Find where the given text appears and provide that cell's center as (x, y) coordinate. 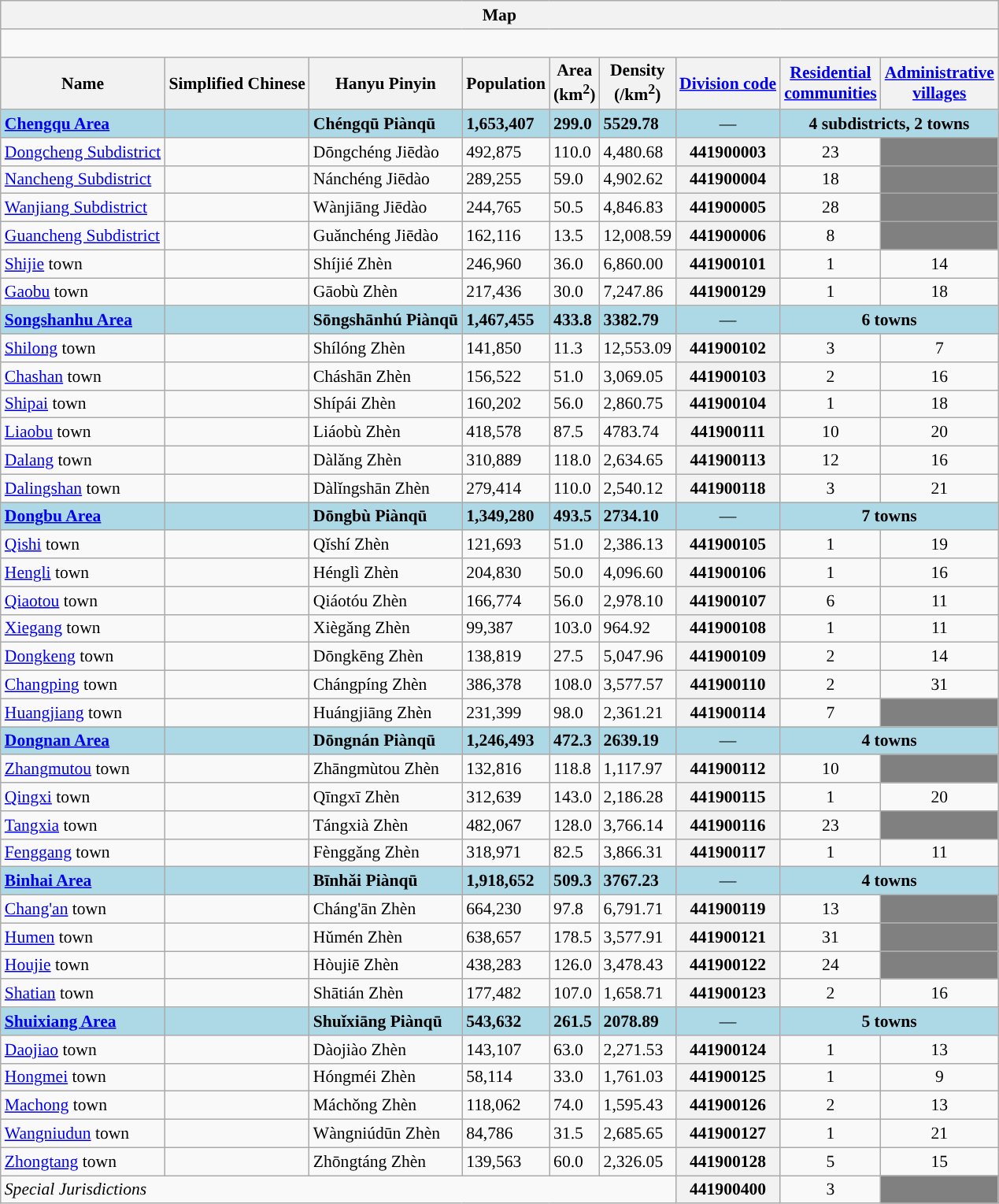
Shuǐxiāng Piànqū (386, 1021)
Hengli town (83, 572)
Qishi town (83, 545)
Guancheng Subdistrict (83, 236)
4783.74 (638, 432)
19 (940, 545)
Tangxia town (83, 825)
Máchǒng Zhèn (386, 1106)
4,480.68 (638, 152)
1,349,280 (505, 517)
3,069.05 (638, 376)
Nánchéng Jiēdào (386, 180)
441900005 (727, 208)
1,117.97 (638, 769)
63.0 (575, 1050)
143.0 (575, 797)
2,978.10 (638, 601)
Dōngnán Piànqū (386, 741)
107.0 (575, 994)
Liáobù Zhèn (386, 432)
Dàojiào Zhèn (386, 1050)
Wangniudun town (83, 1134)
Guǎnchéng Jiēdào (386, 236)
6,860.00 (638, 264)
Xiegang town (83, 628)
13.5 (575, 236)
Machong town (83, 1106)
441900400 (727, 1190)
6,791.71 (638, 909)
2,271.53 (638, 1050)
118.8 (575, 769)
441900114 (727, 713)
5 towns (890, 1021)
Population (505, 83)
Houjie town (83, 965)
493.5 (575, 517)
Dalingshan town (83, 488)
Area(km2) (575, 83)
Qǐshí Zhèn (386, 545)
1,658.71 (638, 994)
58,114 (505, 1077)
Shijie town (83, 264)
3767.23 (638, 881)
Changping town (83, 685)
261.5 (575, 1021)
Shíjié Zhèn (386, 264)
3,866.31 (638, 853)
Dōngkēng Zhèn (386, 657)
Cháng'ān Zhèn (386, 909)
Zhāngmùtou Zhèn (386, 769)
Shātián Zhèn (386, 994)
441900127 (727, 1134)
4,902.62 (638, 180)
318,971 (505, 853)
6 towns (890, 320)
108.0 (575, 685)
386,378 (505, 685)
441900102 (727, 348)
Chéngqū Piànqū (386, 124)
128.0 (575, 825)
30.0 (575, 292)
441900128 (727, 1161)
441900111 (727, 432)
244,765 (505, 208)
289,255 (505, 180)
Binhai Area (83, 881)
3,478.43 (638, 965)
441900004 (727, 180)
33.0 (575, 1077)
2,386.13 (638, 545)
Shípái Zhèn (386, 404)
27.5 (575, 657)
Wanjiang Subdistrict (83, 208)
Huangjiang town (83, 713)
12 (831, 461)
84,786 (505, 1134)
441900110 (727, 685)
1,653,407 (505, 124)
433.8 (575, 320)
Dongkeng town (83, 657)
2,361.21 (638, 713)
1,246,493 (505, 741)
36.0 (575, 264)
Administrative villages (940, 83)
4,096.60 (638, 572)
Liaobu town (83, 432)
Dalang town (83, 461)
31.5 (575, 1134)
441900106 (727, 572)
Wànjiāng Jiēdào (386, 208)
60.0 (575, 1161)
Wàngniúdūn Zhèn (386, 1134)
231,399 (505, 713)
121,693 (505, 545)
118.0 (575, 461)
441900123 (727, 994)
Shatian town (83, 994)
5,047.96 (638, 657)
1,918,652 (505, 881)
441900006 (727, 236)
166,774 (505, 601)
Division code (727, 83)
441900003 (727, 152)
1,761.03 (638, 1077)
Chang'an town (83, 909)
441900125 (727, 1077)
Map (499, 15)
Daojiao town (83, 1050)
118,062 (505, 1106)
1,467,455 (505, 320)
299.0 (575, 124)
28 (831, 208)
3,577.91 (638, 937)
Chengqu Area (83, 124)
Dongbu Area (83, 517)
Dōngbù Piànqū (386, 517)
Hòujiē Zhèn (386, 965)
441900126 (727, 1106)
82.5 (575, 853)
441900116 (727, 825)
50.0 (575, 572)
Hóngméi Zhèn (386, 1077)
Special Jurisdictions (339, 1190)
143,107 (505, 1050)
Nancheng Subdistrict (83, 180)
2,860.75 (638, 404)
8 (831, 236)
441900107 (727, 601)
Gaobu town (83, 292)
441900122 (727, 965)
482,067 (505, 825)
312,639 (505, 797)
964.92 (638, 628)
441900109 (727, 657)
97.8 (575, 909)
Zhongtang town (83, 1161)
Hongmei town (83, 1077)
Songshanhu Area (83, 320)
Zhōngtáng Zhèn (386, 1161)
279,414 (505, 488)
Qiáotóu Zhèn (386, 601)
Chángpíng Zhèn (386, 685)
Qīngxī Zhèn (386, 797)
9 (940, 1077)
438,283 (505, 965)
441900101 (727, 264)
103.0 (575, 628)
Hanyu Pinyin (386, 83)
Fenggang town (83, 853)
12,553.09 (638, 348)
132,816 (505, 769)
Qiaotou town (83, 601)
Hénglì Zhèn (386, 572)
4 subdistricts, 2 towns (890, 124)
160,202 (505, 404)
15 (940, 1161)
178.5 (575, 937)
98.0 (575, 713)
12,008.59 (638, 236)
Dongnan Area (83, 741)
Dàlǎng Zhèn (386, 461)
441900104 (727, 404)
Shipai town (83, 404)
99,387 (505, 628)
2078.89 (638, 1021)
Dàlǐngshān Zhèn (386, 488)
Density(/km2) (638, 83)
Shilong town (83, 348)
Qingxi town (83, 797)
Tángxià Zhèn (386, 825)
418,578 (505, 432)
Simplified Chinese (236, 83)
Residential communities (831, 83)
2,685.65 (638, 1134)
2,186.28 (638, 797)
141,850 (505, 348)
441900115 (727, 797)
Cháshān Zhèn (386, 376)
Sōngshānhú Piànqū (386, 320)
162,116 (505, 236)
3,577.57 (638, 685)
441900103 (727, 376)
2,540.12 (638, 488)
50.5 (575, 208)
7 towns (890, 517)
441900117 (727, 853)
Hǔmén Zhèn (386, 937)
441900124 (727, 1050)
441900129 (727, 292)
74.0 (575, 1106)
Dongcheng Subdistrict (83, 152)
Name (83, 83)
509.3 (575, 881)
310,889 (505, 461)
441900119 (727, 909)
441900121 (727, 937)
492,875 (505, 152)
Fènggǎng Zhèn (386, 853)
246,960 (505, 264)
3382.79 (638, 320)
139,563 (505, 1161)
2,326.05 (638, 1161)
1,595.43 (638, 1106)
87.5 (575, 432)
204,830 (505, 572)
59.0 (575, 180)
441900112 (727, 769)
5529.78 (638, 124)
Dōngchéng Jiēdào (386, 152)
Zhangmutou town (83, 769)
5 (831, 1161)
Humen town (83, 937)
11.3 (575, 348)
217,436 (505, 292)
Huángjiāng Zhèn (386, 713)
156,522 (505, 376)
138,819 (505, 657)
664,230 (505, 909)
Xiègǎng Zhèn (386, 628)
24 (831, 965)
441900105 (727, 545)
6 (831, 601)
Gāobù Zhèn (386, 292)
2,634.65 (638, 461)
Chashan town (83, 376)
638,657 (505, 937)
2639.19 (638, 741)
7,247.86 (638, 292)
177,482 (505, 994)
Shílóng Zhèn (386, 348)
3,766.14 (638, 825)
Shuixiang Area (83, 1021)
4,846.83 (638, 208)
441900108 (727, 628)
441900113 (727, 461)
2734.10 (638, 517)
126.0 (575, 965)
543,632 (505, 1021)
441900118 (727, 488)
472.3 (575, 741)
Bīnhǎi Piànqū (386, 881)
